Return [X, Y] of the center of cell containing provided text 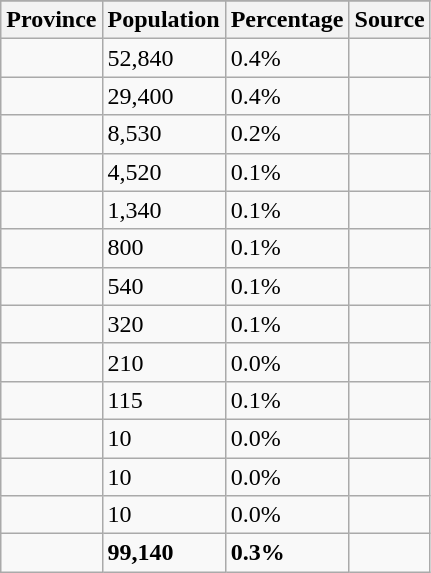
Population [164, 20]
Province [52, 20]
8,530 [164, 134]
4,520 [164, 172]
210 [164, 362]
800 [164, 248]
320 [164, 324]
115 [164, 400]
Percentage [287, 20]
29,400 [164, 96]
Source [390, 20]
540 [164, 286]
0.3% [287, 553]
0.2% [287, 134]
52,840 [164, 58]
1,340 [164, 210]
99,140 [164, 553]
